Find where the given text appears and provide that cell's center as [X, Y] coordinate. 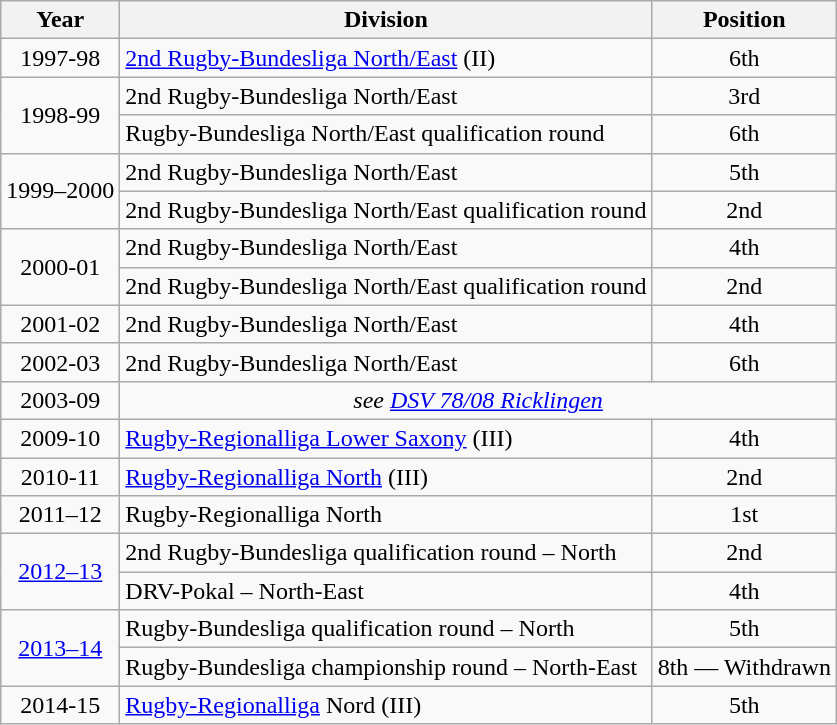
2nd Rugby-Bundesliga qualification round – North [386, 553]
Rugby-Regionalliga North (III) [386, 477]
2000-01 [60, 267]
2012–13 [60, 572]
2003-09 [60, 400]
Rugby-Regionalliga Nord (III) [386, 705]
2013–14 [60, 648]
1997-98 [60, 58]
Year [60, 20]
2009-10 [60, 438]
2011–12 [60, 515]
1998-99 [60, 115]
see DSV 78/08 Ricklingen [478, 400]
Rugby-Regionalliga Lower Saxony (III) [386, 438]
1st [744, 515]
3rd [744, 96]
2002-03 [60, 362]
Rugby-Bundesliga North/East qualification round [386, 134]
2001-02 [60, 324]
2014-15 [60, 705]
Rugby-Regionalliga North [386, 515]
2nd Rugby-Bundesliga North/East (II) [386, 58]
Position [744, 20]
8th — Withdrawn [744, 667]
DRV-Pokal – North-East [386, 591]
2010-11 [60, 477]
Rugby-Bundesliga qualification round – North [386, 629]
Rugby-Bundesliga championship round – North-East [386, 667]
Division [386, 20]
1999–2000 [60, 191]
